Output the (x, y) coordinate of the center of the cell containing the given text.  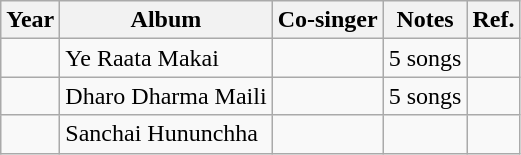
Year (30, 20)
Sanchai Hununchha (166, 134)
Album (166, 20)
Notes (425, 20)
Ref. (494, 20)
Dharo Dharma Maili (166, 96)
Ye Raata Makai (166, 58)
Co-singer (328, 20)
